Search for the cell housing the specified text and yield its [x, y] center coordinate. 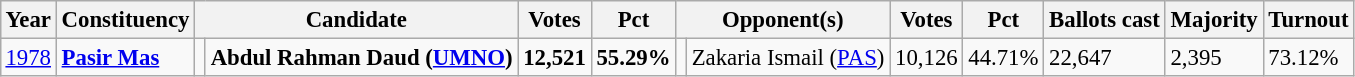
Ballots cast [1104, 20]
10,126 [926, 57]
73.12% [1308, 57]
12,521 [554, 57]
44.71% [1004, 57]
55.29% [634, 57]
Pasir Mas [125, 57]
Candidate [356, 20]
Zakaria Ismail (PAS) [788, 57]
2,395 [1214, 57]
Turnout [1308, 20]
Abdul Rahman Daud (UMNO) [362, 57]
Opponent(s) [783, 20]
1978 [28, 57]
22,647 [1104, 57]
Year [28, 20]
Constituency [125, 20]
Majority [1214, 20]
